Identify which cell holds the provided text, then report its [x, y] central coordinate. 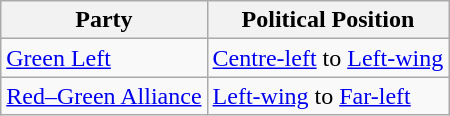
Party [104, 20]
Green Left [104, 58]
Red–Green Alliance [104, 96]
Centre-left to Left-wing [328, 58]
Left-wing to Far-left [328, 96]
Political Position [328, 20]
